Determine the [X, Y] coordinate at the center of the cell enclosing the given text.  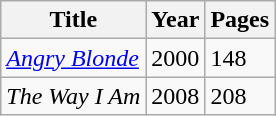
Year [176, 20]
2000 [176, 58]
2008 [176, 96]
Title [74, 20]
The Way I Am [74, 96]
208 [240, 96]
Pages [240, 20]
Angry Blonde [74, 58]
148 [240, 58]
